Identify which cell holds the provided text, then report its (x, y) central coordinate. 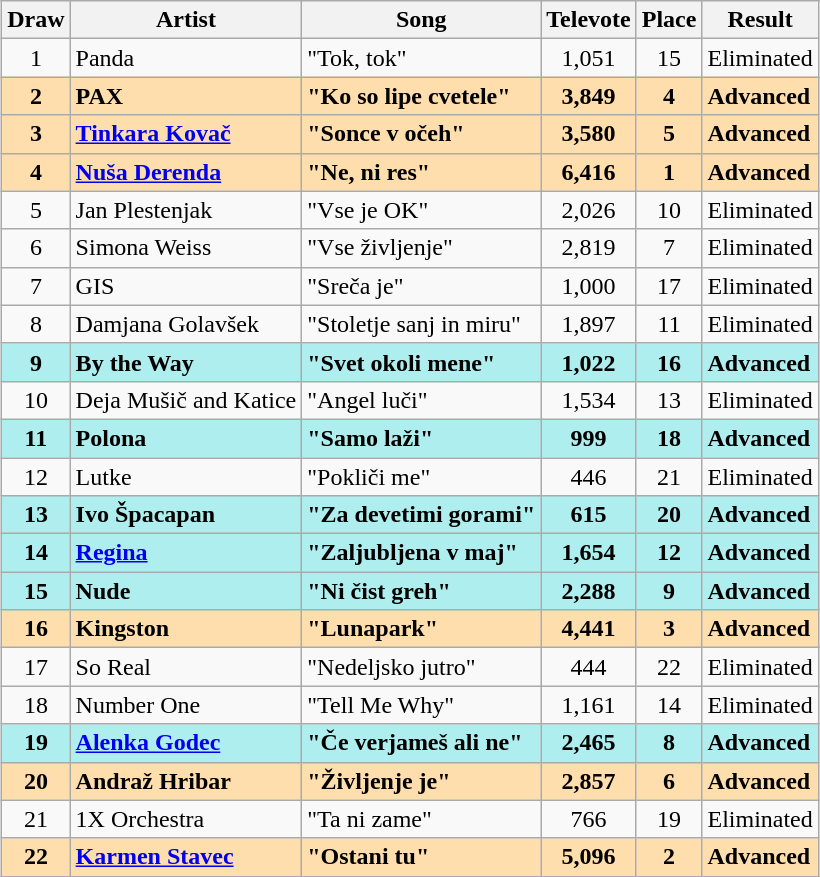
"Zaljubljena v maj" (422, 553)
"Ni čist greh" (422, 591)
"Za devetimi gorami" (422, 515)
3,849 (588, 96)
Number One (186, 705)
Nuša Derenda (186, 172)
Place (669, 20)
"Samo laži" (422, 438)
By the Way (186, 362)
2,288 (588, 591)
"Angel luči" (422, 400)
1,897 (588, 324)
"Ko so lipe cvetele" (422, 96)
"Vse je OK" (422, 210)
444 (588, 667)
Televote (588, 20)
1,161 (588, 705)
So Real (186, 667)
615 (588, 515)
2,819 (588, 248)
Andraž Hribar (186, 781)
Song (422, 20)
"Tell Me Why" (422, 705)
"Ostani tu" (422, 857)
"Nedeljsko jutro" (422, 667)
"Ta ni zame" (422, 819)
1,000 (588, 286)
Karmen Stavec (186, 857)
1,534 (588, 400)
"Svet okoli mene" (422, 362)
Draw (36, 20)
Panda (186, 58)
5,096 (588, 857)
"Sreča je" (422, 286)
999 (588, 438)
"Tok, tok" (422, 58)
446 (588, 477)
766 (588, 819)
Lutke (186, 477)
Result (760, 20)
Damjana Golavšek (186, 324)
"Vse življenje" (422, 248)
Kingston (186, 629)
2,857 (588, 781)
Regina (186, 553)
GIS (186, 286)
2,465 (588, 743)
Polona (186, 438)
"Življenje je" (422, 781)
Nude (186, 591)
1,051 (588, 58)
Tinkara Kovač (186, 134)
1X Orchestra (186, 819)
"Sonce v očeh" (422, 134)
"Pokliči me" (422, 477)
"Stoletje sanj in miru" (422, 324)
Simona Weiss (186, 248)
Ivo Špacapan (186, 515)
6,416 (588, 172)
4,441 (588, 629)
1,022 (588, 362)
Artist (186, 20)
Alenka Godec (186, 743)
3,580 (588, 134)
Jan Plestenjak (186, 210)
PAX (186, 96)
"Lunapark" (422, 629)
2,026 (588, 210)
1,654 (588, 553)
Deja Mušič and Katice (186, 400)
"Ne, ni res" (422, 172)
"Če verjameš ali ne" (422, 743)
